Identify which cell holds the provided text, then report its (x, y) central coordinate. 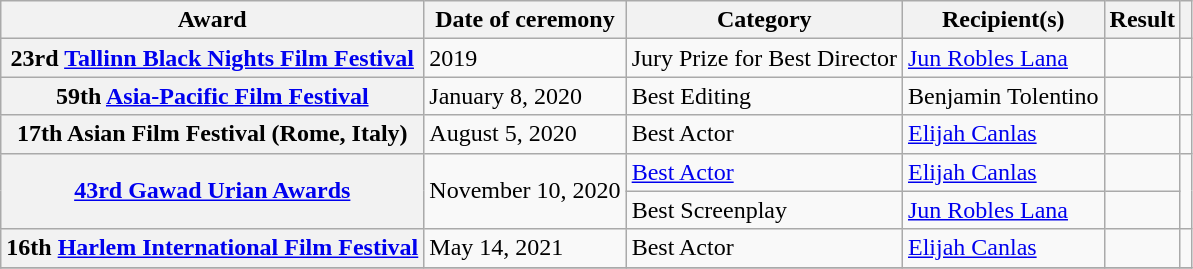
Best Editing (764, 96)
17th Asian Film Festival (Rome, Italy) (212, 134)
Date of ceremony (525, 20)
43rd Gawad Urian Awards (212, 191)
November 10, 2020 (525, 191)
Best Screenplay (764, 210)
January 8, 2020 (525, 96)
May 14, 2021 (525, 248)
Category (764, 20)
16th Harlem International Film Festival (212, 248)
2019 (525, 58)
Result (1142, 20)
23rd Tallinn Black Nights Film Festival (212, 58)
Benjamin Tolentino (1003, 96)
August 5, 2020 (525, 134)
Jury Prize for Best Director (764, 58)
59th Asia-Pacific Film Festival (212, 96)
Recipient(s) (1003, 20)
Award (212, 20)
